Locate the cell with the specified text and output its [X, Y] center coordinate. 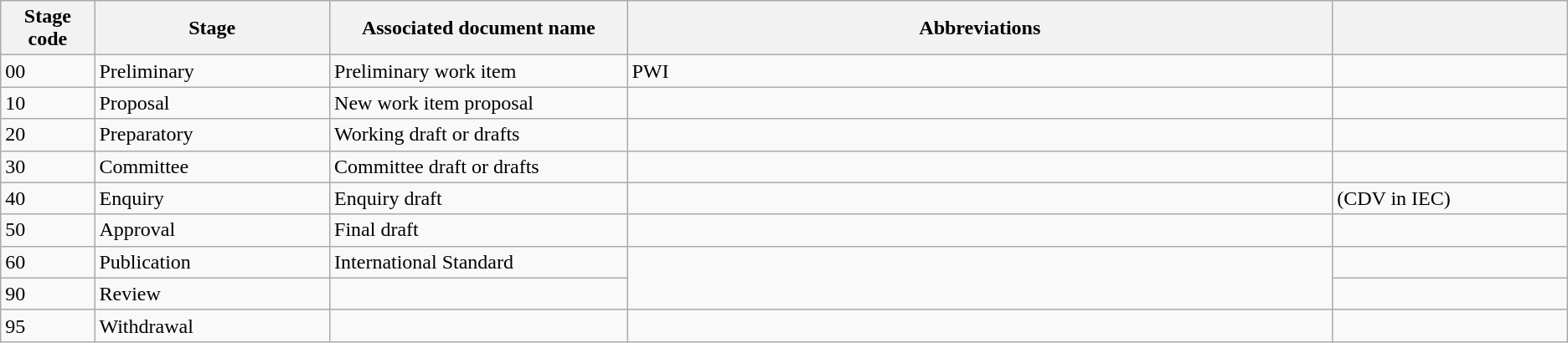
Enquiry draft [479, 198]
Enquiry [213, 198]
30 [48, 166]
Withdrawal [213, 325]
60 [48, 262]
Preliminary [213, 71]
Preparatory [213, 135]
20 [48, 135]
Review [213, 294]
90 [48, 294]
Stage code [48, 28]
PWI [980, 71]
(CDV in IEC) [1451, 198]
Committee [213, 166]
Stage [213, 28]
Final draft [479, 230]
Working draft or drafts [479, 135]
Associated document name [479, 28]
Proposal [213, 103]
40 [48, 198]
Publication [213, 262]
International Standard [479, 262]
95 [48, 325]
50 [48, 230]
00 [48, 71]
Approval [213, 230]
New work item proposal [479, 103]
Committee draft or drafts [479, 166]
Preliminary work item [479, 71]
10 [48, 103]
Abbreviations [980, 28]
